Search for the cell housing the specified text and yield its [x, y] center coordinate. 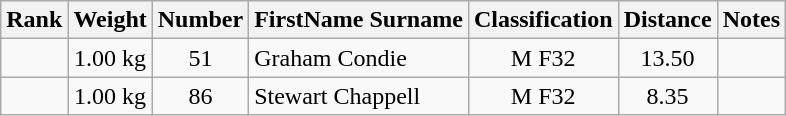
Rank [34, 20]
FirstName Surname [359, 20]
Weight [110, 20]
Number [200, 20]
86 [200, 96]
Notes [751, 20]
51 [200, 58]
Stewart Chappell [359, 96]
Graham Condie [359, 58]
Classification [543, 20]
13.50 [668, 58]
Distance [668, 20]
8.35 [668, 96]
